From the cell containing the given text, extract its center point as (x, y) coordinate. 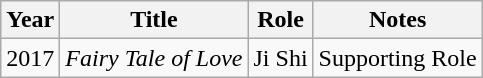
Fairy Tale of Love (154, 58)
Ji Shi (280, 58)
Role (280, 20)
Supporting Role (398, 58)
Notes (398, 20)
2017 (30, 58)
Title (154, 20)
Year (30, 20)
